Return [x, y] of the center of cell containing provided text 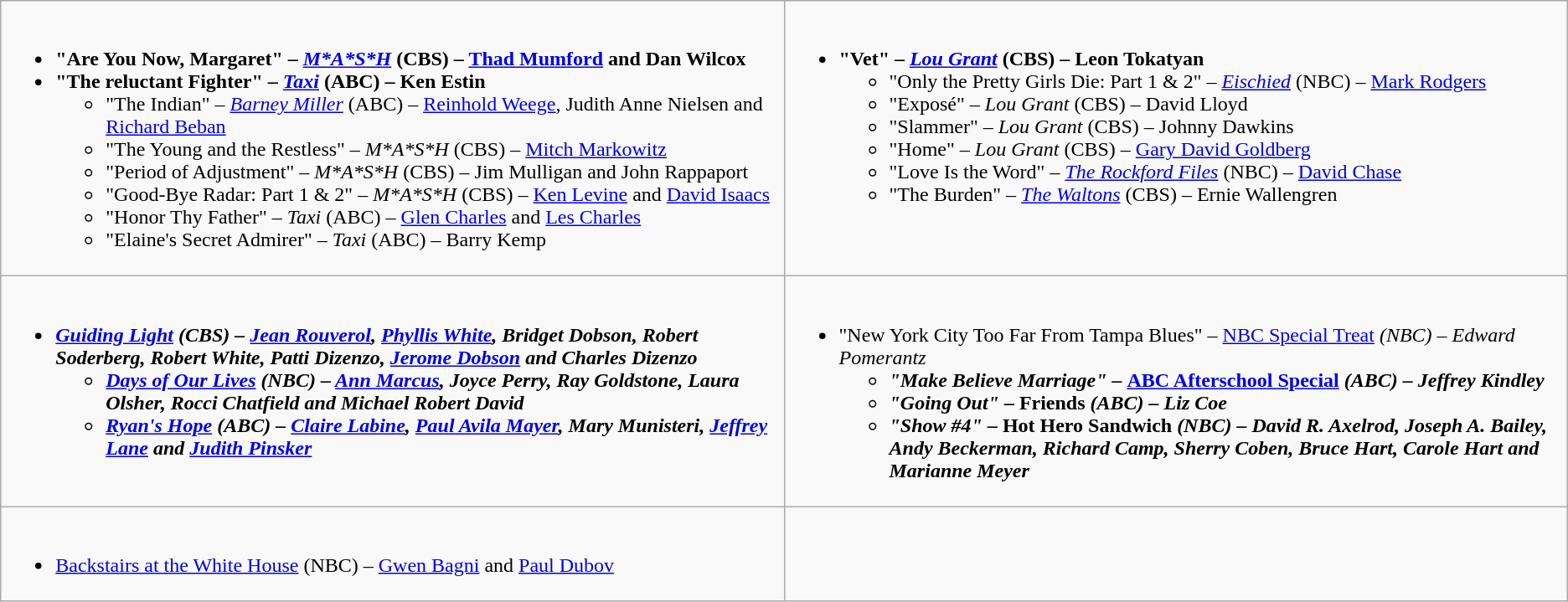
Backstairs at the White House (NBC) – Gwen Bagni and Paul Dubov [392, 554]
